Extract the (X, Y) coordinate from the center of the cell holding the provided text.  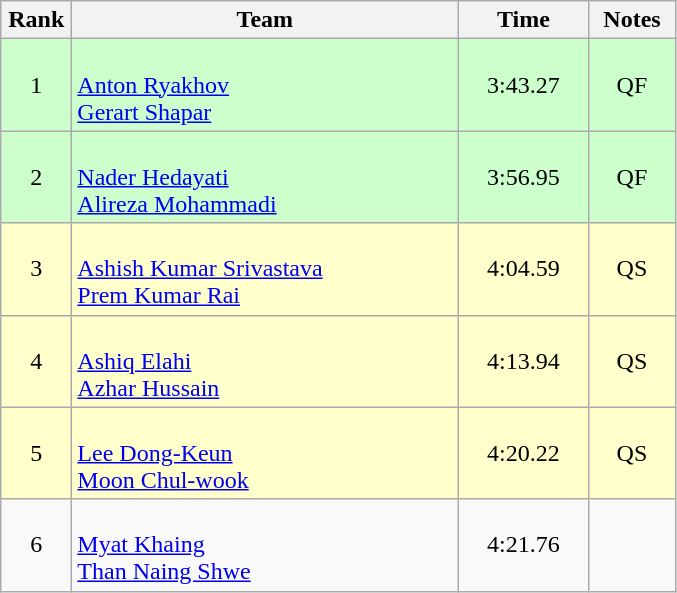
Time (524, 20)
4:21.76 (524, 545)
Lee Dong-KeunMoon Chul-wook (265, 453)
Notes (632, 20)
3:43.27 (524, 85)
4:04.59 (524, 269)
3:56.95 (524, 177)
Ashish Kumar SrivastavaPrem Kumar Rai (265, 269)
6 (36, 545)
4 (36, 361)
4:20.22 (524, 453)
Myat KhaingThan Naing Shwe (265, 545)
Anton RyakhovGerart Shapar (265, 85)
Nader HedayatiAlireza Mohammadi (265, 177)
Rank (36, 20)
3 (36, 269)
Team (265, 20)
Ashiq ElahiAzhar Hussain (265, 361)
1 (36, 85)
5 (36, 453)
2 (36, 177)
4:13.94 (524, 361)
